Search for the cell housing the specified text and yield its [x, y] center coordinate. 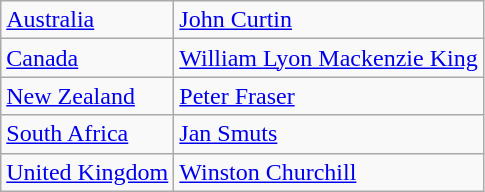
Canada [88, 58]
Australia [88, 20]
Peter Fraser [328, 96]
John Curtin [328, 20]
United Kingdom [88, 172]
Winston Churchill [328, 172]
William Lyon Mackenzie King [328, 58]
South Africa [88, 134]
New Zealand [88, 96]
Jan Smuts [328, 134]
